From the cell containing the given text, extract its center point as [x, y] coordinate. 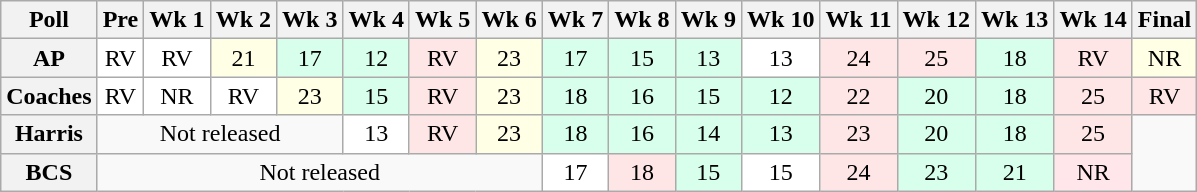
22 [858, 96]
Wk 3 [310, 20]
Wk 13 [1014, 20]
Wk 7 [575, 20]
Harris [49, 134]
Wk 5 [442, 20]
Wk 2 [243, 20]
Coaches [49, 96]
Final [1164, 20]
BCS [49, 172]
Wk 1 [177, 20]
Wk 10 [781, 20]
Wk 12 [936, 20]
Poll [49, 20]
Wk 9 [708, 20]
AP [49, 58]
14 [708, 134]
Wk 4 [376, 20]
Wk 11 [858, 20]
Pre [120, 20]
Wk 8 [642, 20]
Wk 6 [509, 20]
Wk 14 [1093, 20]
